Detect which cell encompasses the target text, then output its [X, Y] center coordinate. 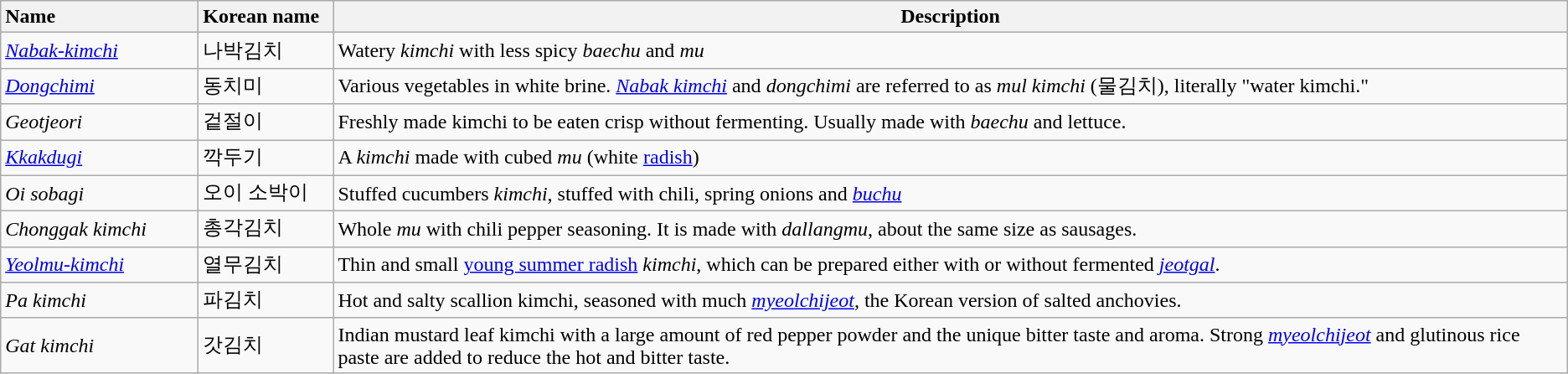
Name [100, 17]
Dongchimi [100, 86]
겉절이 [266, 122]
Pa kimchi [100, 300]
나박김치 [266, 50]
Kkakdugi [100, 158]
열무김치 [266, 265]
Geotjeori [100, 122]
파김치 [266, 300]
Watery kimchi with less spicy baechu and mu [950, 50]
Thin and small young summer radish kimchi, which can be prepared either with or without fermented jeotgal. [950, 265]
Description [950, 17]
A kimchi made with cubed mu (white radish) [950, 158]
깍두기 [266, 158]
오이 소박이 [266, 193]
갓김치 [266, 345]
총각김치 [266, 230]
Whole mu with chili pepper seasoning. It is made with dallangmu, about the same size as sausages. [950, 230]
Korean name [266, 17]
Yeolmu-kimchi [100, 265]
Stuffed cucumbers kimchi, stuffed with chili, spring onions and buchu [950, 193]
Hot and salty scallion kimchi, seasoned with much myeolchijeot, the Korean version of salted anchovies. [950, 300]
Freshly made kimchi to be eaten crisp without fermenting. Usually made with baechu and lettuce. [950, 122]
Various vegetables in white brine. Nabak kimchi and dongchimi are referred to as mul kimchi (물김치), literally "water kimchi." [950, 86]
Chonggak kimchi [100, 230]
동치미 [266, 86]
Nabak-kimchi [100, 50]
Oi sobagi [100, 193]
Gat kimchi [100, 345]
